Scan for the cell matching the given text and deliver its [x, y] coordinate at center. 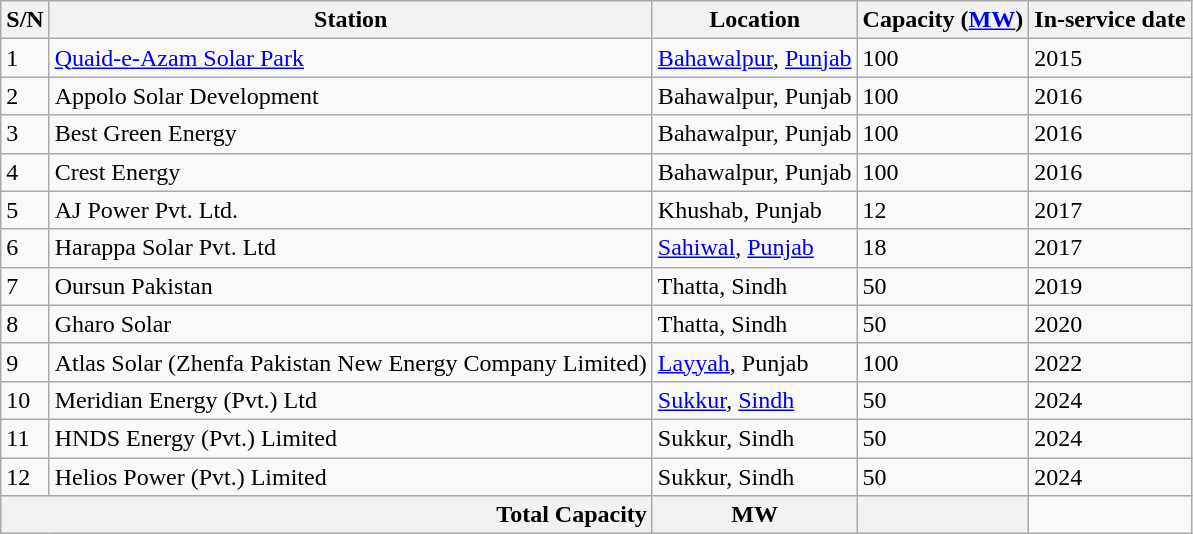
Gharo Solar [350, 324]
Meridian Energy (Pvt.) Ltd [350, 400]
2020 [1110, 324]
MW [754, 515]
2019 [1110, 286]
18 [943, 248]
Best Green Energy [350, 134]
Oursun Pakistan [350, 286]
Quaid-e-Azam Solar Park [350, 58]
Total Capacity [327, 515]
S/N [25, 20]
AJ Power Pvt. Ltd. [350, 210]
8 [25, 324]
3 [25, 134]
6 [25, 248]
5 [25, 210]
Capacity (MW) [943, 20]
7 [25, 286]
Layyah, Punjab [754, 362]
Harappa Solar Pvt. Ltd [350, 248]
11 [25, 438]
Location [754, 20]
Khushab, Punjab [754, 210]
9 [25, 362]
2015 [1110, 58]
2022 [1110, 362]
2 [25, 96]
4 [25, 172]
Sahiwal, Punjab [754, 248]
Station [350, 20]
Appolo Solar Development [350, 96]
Atlas Solar (Zhenfa Pakistan New Energy Company Limited) [350, 362]
10 [25, 400]
1 [25, 58]
In-service date [1110, 20]
Crest Energy [350, 172]
Helios Power (Pvt.) Limited [350, 477]
HNDS Energy (Pvt.) Limited [350, 438]
